Return (x, y) of the center of cell containing provided text 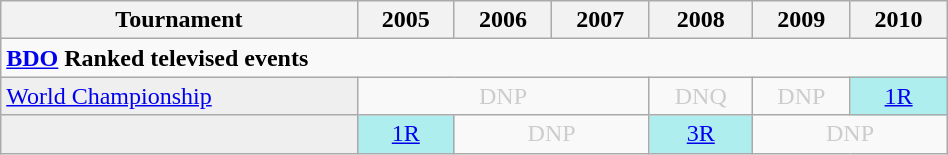
Tournament (179, 20)
DNQ (701, 96)
2006 (502, 20)
2009 (802, 20)
2007 (600, 20)
2008 (701, 20)
3R (701, 134)
2005 (406, 20)
BDO Ranked televised events (474, 58)
World Championship (179, 96)
2010 (898, 20)
